Provide the (x, y) coordinate of the cell's center where the given text is located.  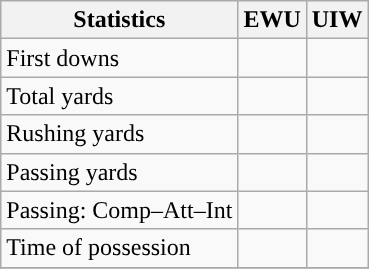
UIW (337, 20)
Total yards (120, 96)
Time of possession (120, 248)
First downs (120, 58)
Passing yards (120, 172)
Statistics (120, 20)
Rushing yards (120, 134)
EWU (272, 20)
Passing: Comp–Att–Int (120, 210)
